Capture the cell that displays the provided text and extract its (x, y) central coordinate. 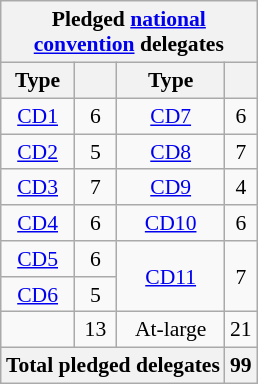
99 (241, 365)
CD6 (38, 294)
13 (95, 330)
Total pledged delegates (113, 365)
CD4 (38, 223)
CD8 (170, 152)
CD7 (170, 116)
CD2 (38, 152)
21 (241, 330)
CD9 (170, 187)
CD11 (170, 276)
At-large (170, 330)
Pledged nationalconvention delegates (129, 32)
4 (241, 187)
CD5 (38, 259)
CD10 (170, 223)
CD3 (38, 187)
CD1 (38, 116)
